Find where the given text appears and provide that cell's center as (x, y) coordinate. 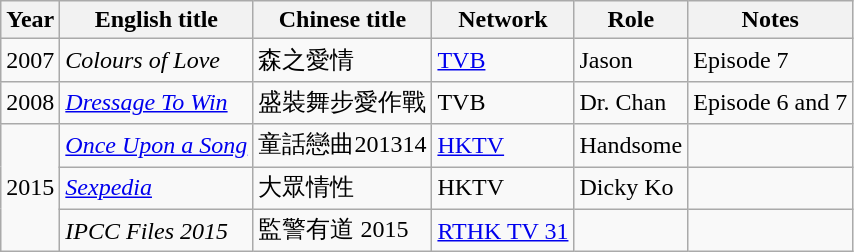
IPCC Files 2015 (156, 230)
Dr. Chan (631, 102)
Notes (770, 20)
Dicky Ko (631, 188)
English title (156, 20)
Dressage To Win (156, 102)
Colours of Love (156, 60)
Sexpedia (156, 188)
Episode 7 (770, 60)
盛裝舞步愛作戰 (342, 102)
RTHK TV 31 (503, 230)
Role (631, 20)
Network (503, 20)
2008 (30, 102)
森之愛情 (342, 60)
大眾情性 (342, 188)
Chinese title (342, 20)
Once Upon a Song (156, 146)
Year (30, 20)
2015 (30, 188)
Episode 6 and 7 (770, 102)
2007 (30, 60)
Handsome (631, 146)
監警有道 2015 (342, 230)
Jason (631, 60)
童話戀曲201314 (342, 146)
